Extract the [X, Y] coordinate from the center of the cell holding the provided text.  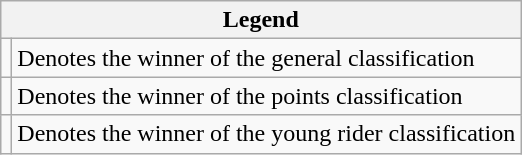
Denotes the winner of the general classification [266, 58]
Denotes the winner of the points classification [266, 96]
Legend [261, 20]
Denotes the winner of the young rider classification [266, 134]
